Scan for the cell matching the given text and deliver its (x, y) coordinate at center. 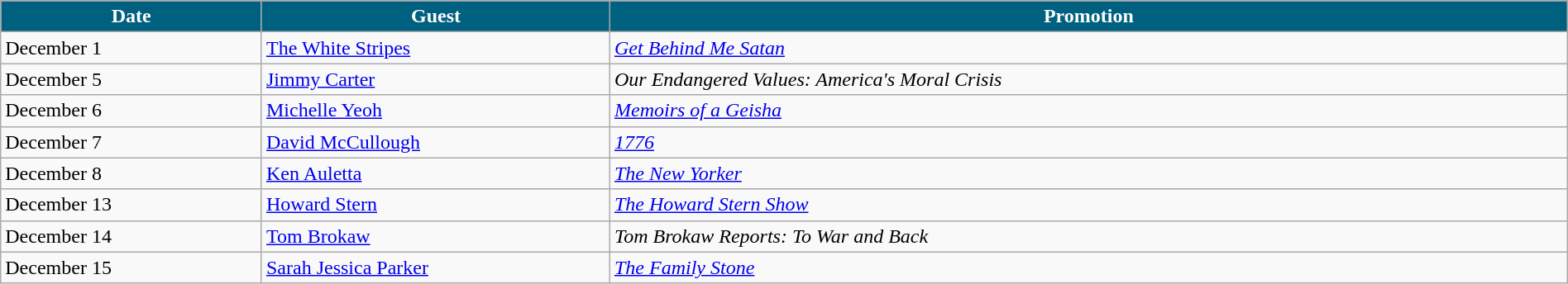
December 14 (131, 236)
December 7 (131, 142)
Ken Auletta (435, 173)
Our Endangered Values: America's Moral Crisis (1088, 79)
The New Yorker (1088, 173)
Jimmy Carter (435, 79)
December 13 (131, 205)
Sarah Jessica Parker (435, 267)
December 8 (131, 173)
The White Stripes (435, 48)
Tom Brokaw Reports: To War and Back (1088, 236)
Michelle Yeoh (435, 111)
Get Behind Me Satan (1088, 48)
1776 (1088, 142)
Date (131, 17)
The Howard Stern Show (1088, 205)
December 15 (131, 267)
December 1 (131, 48)
Guest (435, 17)
The Family Stone (1088, 267)
Promotion (1088, 17)
Howard Stern (435, 205)
Memoirs of a Geisha (1088, 111)
December 5 (131, 79)
David McCullough (435, 142)
December 6 (131, 111)
Tom Brokaw (435, 236)
